Capture the cell that displays the provided text and extract its [x, y] central coordinate. 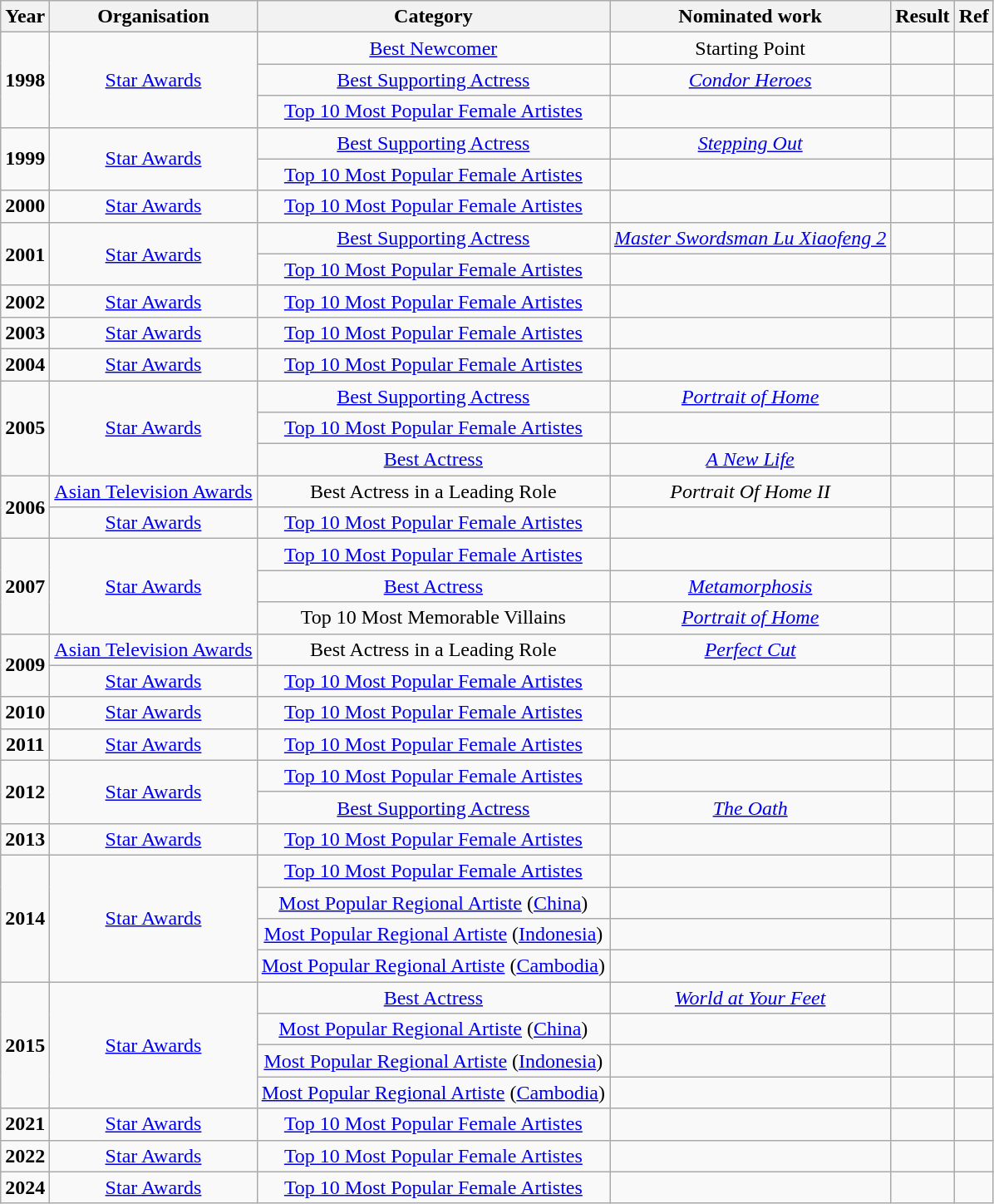
2002 [25, 301]
2007 [25, 586]
World at Your Feet [750, 998]
2000 [25, 206]
Best Newcomer [433, 48]
2005 [25, 428]
2014 [25, 918]
2010 [25, 713]
2001 [25, 254]
Year [25, 17]
2004 [25, 364]
2006 [25, 507]
Metamorphosis [750, 586]
Master Swordsman Lu Xiaofeng 2 [750, 238]
Top 10 Most Memorable Villains [433, 618]
The Oath [750, 807]
2015 [25, 1045]
Portrait Of Home II [750, 491]
2009 [25, 665]
Stepping Out [750, 143]
Perfect Cut [750, 649]
2013 [25, 839]
Result [923, 17]
Condor Heroes [750, 80]
2012 [25, 792]
Starting Point [750, 48]
2024 [25, 1187]
1998 [25, 80]
2003 [25, 333]
Ref [974, 17]
A New Life [750, 460]
1999 [25, 159]
Nominated work [750, 17]
Category [433, 17]
2021 [25, 1124]
2011 [25, 744]
Organisation [153, 17]
2022 [25, 1156]
